From the cell containing the given text, extract its center point as (X, Y) coordinate. 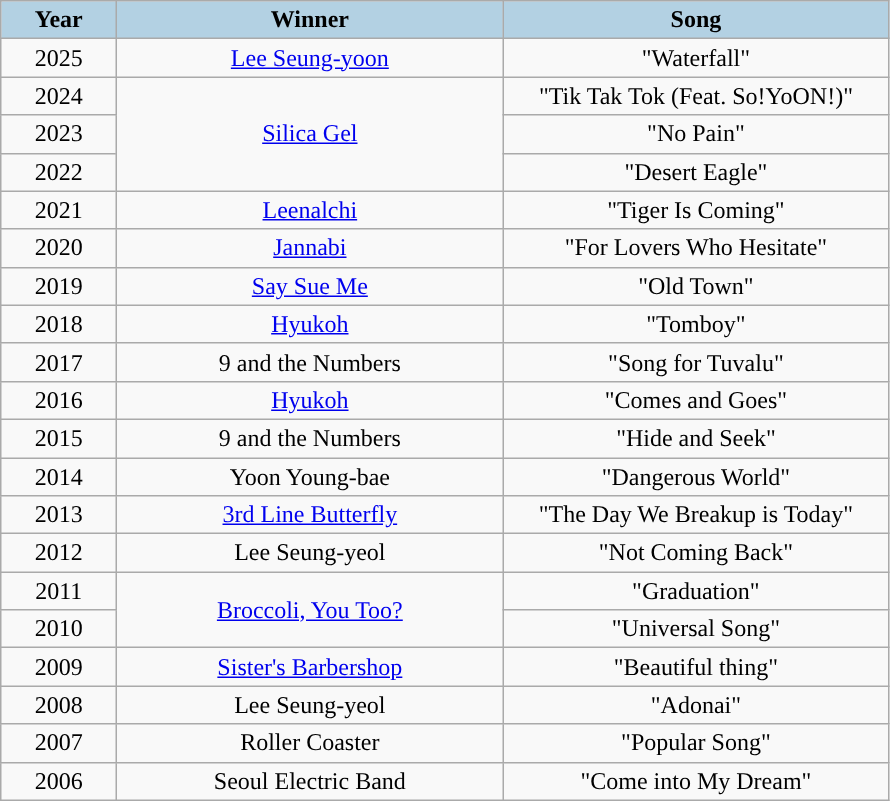
Year (59, 20)
2021 (59, 210)
Roller Coaster (310, 743)
"Tomboy" (696, 324)
Lee Seung-yoon (310, 58)
3rd Line Butterfly (310, 515)
Sister's Barbershop (310, 667)
Winner (310, 20)
"Song for Tuvalu" (696, 362)
2020 (59, 248)
"Tiger Is Coming" (696, 210)
Yoon Young-bae (310, 477)
2016 (59, 400)
2022 (59, 172)
Silica Gel (310, 134)
"Hide and Seek" (696, 438)
Broccoli, You Too? (310, 610)
2011 (59, 591)
"Adonai" (696, 705)
"For Lovers Who Hesitate" (696, 248)
Song (696, 20)
2015 (59, 438)
"Waterfall" (696, 58)
Say Sue Me (310, 286)
"Beautiful thing" (696, 667)
2025 (59, 58)
"Come into My Dream" (696, 781)
"Popular Song" (696, 743)
2017 (59, 362)
"Universal Song" (696, 629)
"Dangerous World" (696, 477)
Jannabi (310, 248)
2008 (59, 705)
"Desert Eagle" (696, 172)
"Tik Tak Tok (Feat. So!YoON!)" (696, 96)
"Graduation" (696, 591)
2009 (59, 667)
"No Pain" (696, 134)
"Comes and Goes" (696, 400)
"Not Coming Back" (696, 553)
"Old Town" (696, 286)
2014 (59, 477)
2018 (59, 324)
2019 (59, 286)
2013 (59, 515)
Seoul Electric Band (310, 781)
2012 (59, 553)
"The Day We Breakup is Today" (696, 515)
2010 (59, 629)
Leenalchi (310, 210)
2024 (59, 96)
2007 (59, 743)
2023 (59, 134)
2006 (59, 781)
